Locate the cell with the specified text and output its (X, Y) center coordinate. 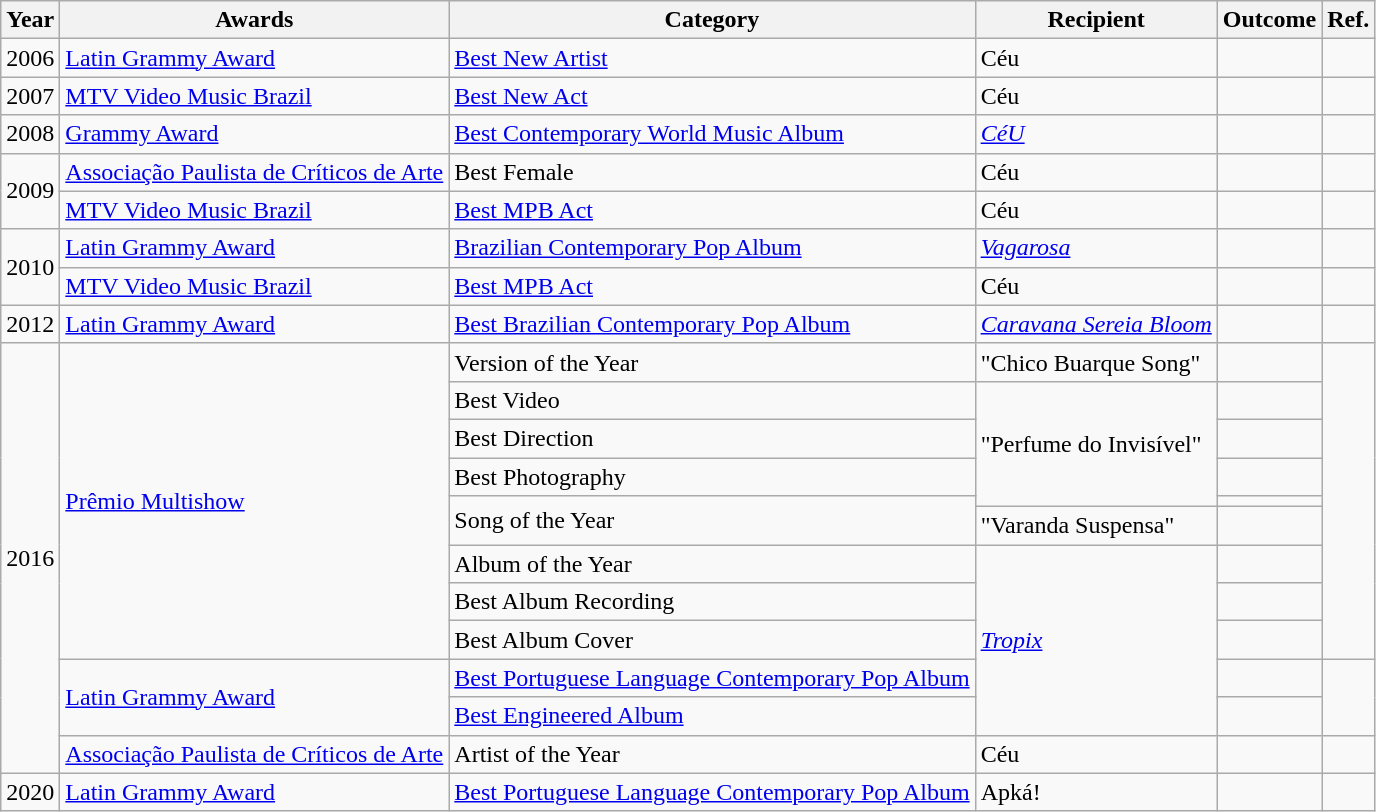
"Perfume do Invisível" (1096, 444)
"Varanda Suspensa" (1096, 526)
2012 (30, 324)
Vagarosa (1096, 248)
Best Video (712, 400)
2016 (30, 558)
2010 (30, 267)
Best Album Cover (712, 640)
Artist of the Year (712, 754)
Best Direction (712, 438)
Tropix (1096, 640)
2007 (30, 96)
Best New Act (712, 96)
Best New Artist (712, 58)
Best Brazilian Contemporary Pop Album (712, 324)
Year (30, 20)
2006 (30, 58)
CéU (1096, 134)
Category (712, 20)
"Chico Buarque Song" (1096, 362)
Caravana Sereia Bloom (1096, 324)
Brazilian Contemporary Pop Album (712, 248)
Recipient (1096, 20)
Best Engineered Album (712, 716)
Awards (254, 20)
Best Contemporary World Music Album (712, 134)
Best Photography (712, 477)
2008 (30, 134)
Song of the Year (712, 520)
Best Female (712, 172)
Grammy Award (254, 134)
Prêmio Multishow (254, 501)
Outcome (1269, 20)
Version of the Year (712, 362)
2020 (30, 792)
Apká! (1096, 792)
Album of the Year (712, 564)
2009 (30, 191)
Ref. (1348, 20)
Best Album Recording (712, 602)
